Search for the cell housing the specified text and yield its (X, Y) center coordinate. 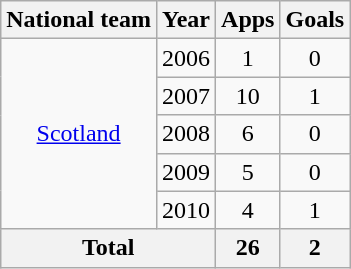
2009 (186, 172)
Scotland (79, 134)
10 (248, 96)
5 (248, 172)
2007 (186, 96)
6 (248, 134)
2 (315, 248)
4 (248, 210)
Goals (315, 20)
National team (79, 20)
Year (186, 20)
Total (108, 248)
Apps (248, 20)
26 (248, 248)
2010 (186, 210)
2008 (186, 134)
2006 (186, 58)
